Return [X, Y] of the center of cell containing provided text 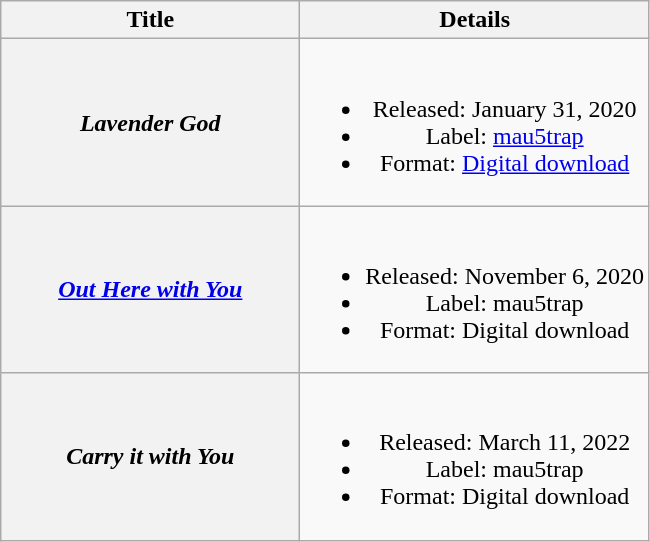
Released: March 11, 2022Label: mau5trapFormat: Digital download [475, 456]
Carry it with You [150, 456]
Released: November 6, 2020Label: mau5trapFormat: Digital download [475, 290]
Out Here with You [150, 290]
Lavender God [150, 122]
Title [150, 20]
Released: January 31, 2020Label: mau5trapFormat: Digital download [475, 122]
Details [475, 20]
